Search for the cell housing the specified text and yield its (X, Y) center coordinate. 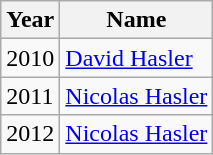
Year (30, 20)
David Hasler (136, 58)
2011 (30, 96)
2010 (30, 58)
2012 (30, 134)
Name (136, 20)
